Identify which cell holds the provided text, then report its [x, y] central coordinate. 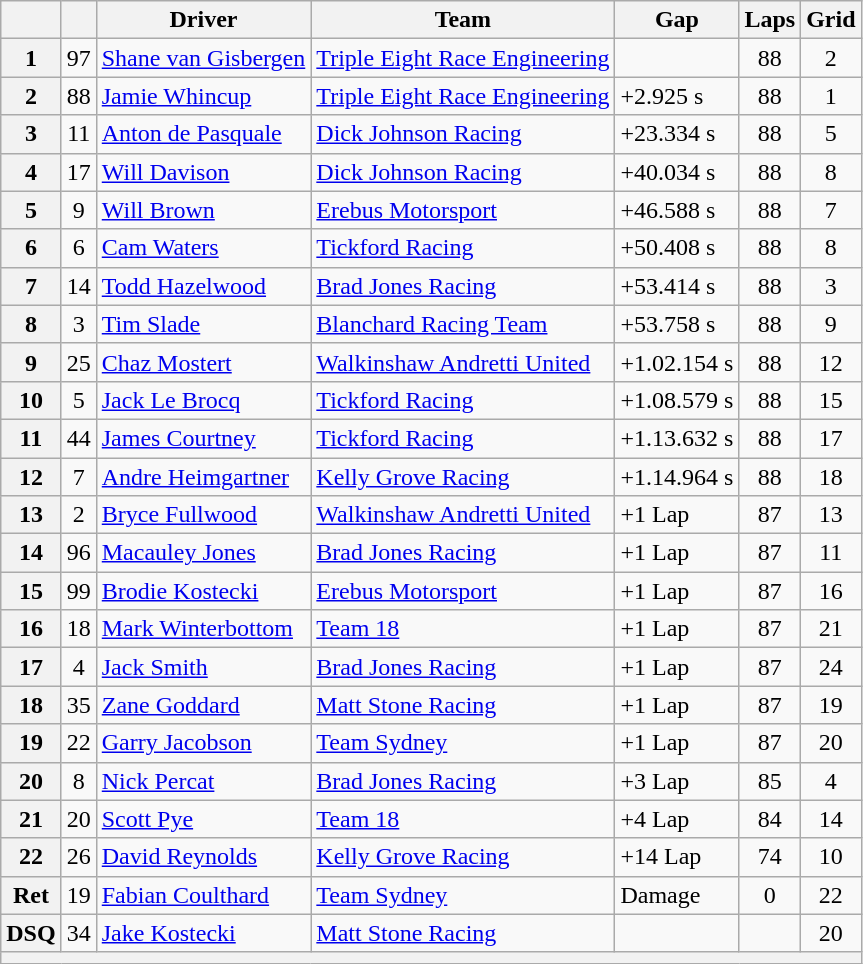
Gap [677, 20]
+4 Lap [677, 819]
+1.13.632 s [677, 438]
Will Brown [204, 210]
Jack Smith [204, 667]
+1.14.964 s [677, 477]
35 [78, 705]
David Reynolds [204, 857]
Team [463, 20]
Bryce Fullwood [204, 515]
74 [770, 857]
James Courtney [204, 438]
+53.758 s [677, 324]
Laps [770, 20]
0 [770, 895]
Nick Percat [204, 781]
34 [78, 933]
Brodie Kostecki [204, 591]
+46.588 s [677, 210]
Tim Slade [204, 324]
Scott Pye [204, 819]
Todd Hazelwood [204, 286]
Macauley Jones [204, 553]
Driver [204, 20]
+3 Lap [677, 781]
+14 Lap [677, 857]
Anton de Pasquale [204, 134]
Damage [677, 895]
Jack Le Brocq [204, 400]
Cam Waters [204, 248]
+50.408 s [677, 248]
+2.925 s [677, 96]
99 [78, 591]
Chaz Mostert [204, 362]
Andre Heimgartner [204, 477]
25 [78, 362]
+40.034 s [677, 172]
Garry Jacobson [204, 743]
Will Davison [204, 172]
Blanchard Racing Team [463, 324]
+1.02.154 s [677, 362]
+1.08.579 s [677, 400]
Fabian Coulthard [204, 895]
26 [78, 857]
DSQ [31, 933]
44 [78, 438]
97 [78, 58]
Ret [31, 895]
+53.414 s [677, 286]
Grid [831, 20]
Shane van Gisbergen [204, 58]
96 [78, 553]
84 [770, 819]
Mark Winterbottom [204, 629]
+23.334 s [677, 134]
Jamie Whincup [204, 96]
Zane Goddard [204, 705]
85 [770, 781]
24 [831, 667]
Jake Kostecki [204, 933]
